Find where the given text appears and provide that cell's center as [X, Y] coordinate. 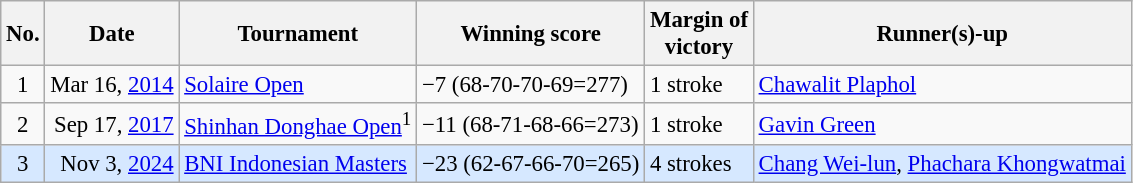
3 [23, 164]
Winning score [531, 34]
Shinhan Donghae Open1 [298, 124]
1 [23, 85]
Chawalit Plaphol [942, 85]
−11 (68-71-68-66=273) [531, 124]
Nov 3, 2024 [112, 164]
−23 (62-67-66-70=265) [531, 164]
4 strokes [700, 164]
BNI Indonesian Masters [298, 164]
Date [112, 34]
Tournament [298, 34]
Gavin Green [942, 124]
−7 (68-70-70-69=277) [531, 85]
No. [23, 34]
Sep 17, 2017 [112, 124]
Solaire Open [298, 85]
Margin ofvictory [700, 34]
Chang Wei-lun, Phachara Khongwatmai [942, 164]
2 [23, 124]
Mar 16, 2014 [112, 85]
Runner(s)-up [942, 34]
